Locate the cell with the specified text and output its (X, Y) center coordinate. 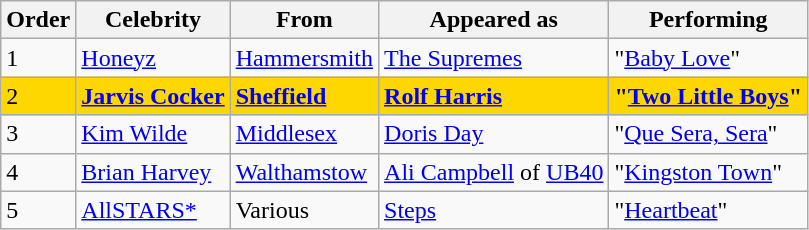
"Kingston Town" (708, 172)
Brian Harvey (153, 172)
"Que Sera, Sera" (708, 134)
Celebrity (153, 20)
"Two Little Boys" (708, 96)
Doris Day (494, 134)
3 (38, 134)
Appeared as (494, 20)
Kim Wilde (153, 134)
Sheffield (304, 96)
5 (38, 210)
Performing (708, 20)
1 (38, 58)
Ali Campbell of UB40 (494, 172)
Hammersmith (304, 58)
Walthamstow (304, 172)
Steps (494, 210)
From (304, 20)
Honeyz (153, 58)
AllSTARS* (153, 210)
2 (38, 96)
The Supremes (494, 58)
Jarvis Cocker (153, 96)
Rolf Harris (494, 96)
"Baby Love" (708, 58)
4 (38, 172)
Middlesex (304, 134)
Order (38, 20)
Various (304, 210)
"Heartbeat" (708, 210)
